Output the (X, Y) coordinate of the center of the cell containing the given text.  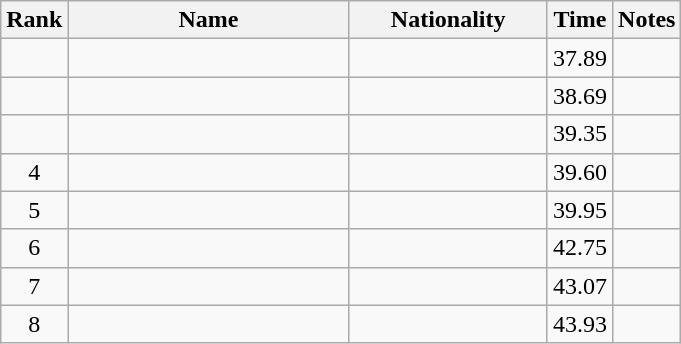
Rank (34, 20)
Name (208, 20)
39.95 (580, 210)
38.69 (580, 96)
Nationality (448, 20)
39.60 (580, 172)
Time (580, 20)
6 (34, 248)
43.07 (580, 286)
5 (34, 210)
37.89 (580, 58)
7 (34, 286)
8 (34, 324)
42.75 (580, 248)
4 (34, 172)
Notes (647, 20)
43.93 (580, 324)
39.35 (580, 134)
